Detect which cell encompasses the target text, then output its [x, y] center coordinate. 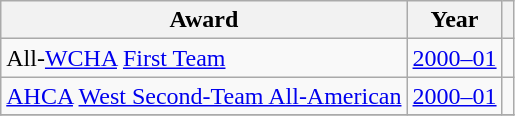
AHCA West Second-Team All-American [204, 96]
Year [454, 20]
All-WCHA First Team [204, 58]
Award [204, 20]
